Detect which cell encompasses the target text, then output its [x, y] center coordinate. 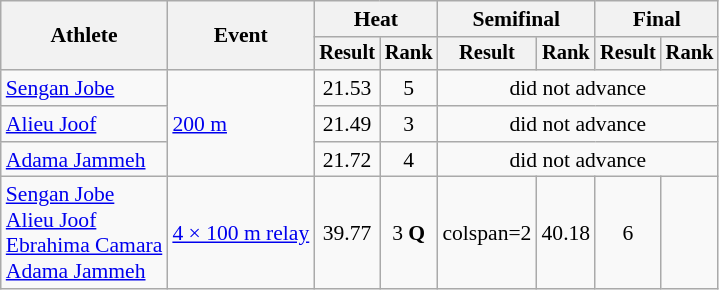
Alieu Joof [84, 124]
3 [409, 124]
Semifinal [516, 19]
21.49 [347, 124]
Sengan JobeAlieu JoofEbrahima CamaraAdama Jammeh [84, 233]
4 [409, 160]
Event [240, 36]
Athlete [84, 36]
200 m [240, 124]
40.18 [566, 233]
Final [656, 19]
3 Q [409, 233]
39.77 [347, 233]
5 [409, 88]
21.53 [347, 88]
Heat [376, 19]
Sengan Jobe [84, 88]
21.72 [347, 160]
Adama Jammeh [84, 160]
6 [628, 233]
4 × 100 m relay [240, 233]
colspan=2 [486, 233]
